Provide the [x, y] coordinate of the cell's center where the given text is located.  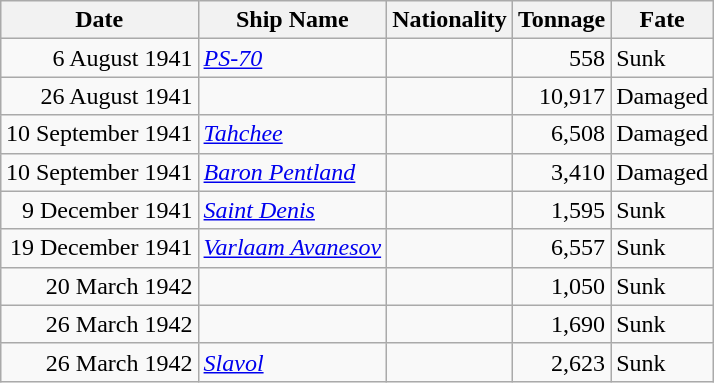
20 March 1942 [99, 286]
Fate [662, 20]
Varlaam Avanesov [292, 248]
3,410 [561, 172]
Saint Denis [292, 210]
10,917 [561, 96]
6 August 1941 [99, 58]
Slavol [292, 362]
1,050 [561, 286]
558 [561, 58]
Tonnage [561, 20]
Baron Pentland [292, 172]
Nationality [450, 20]
6,557 [561, 248]
1,595 [561, 210]
Tahchee [292, 134]
6,508 [561, 134]
Date [99, 20]
1,690 [561, 324]
Ship Name [292, 20]
26 August 1941 [99, 96]
PS-70 [292, 58]
2,623 [561, 362]
9 December 1941 [99, 210]
19 December 1941 [99, 248]
